Find where the given text appears and provide that cell's center as (x, y) coordinate. 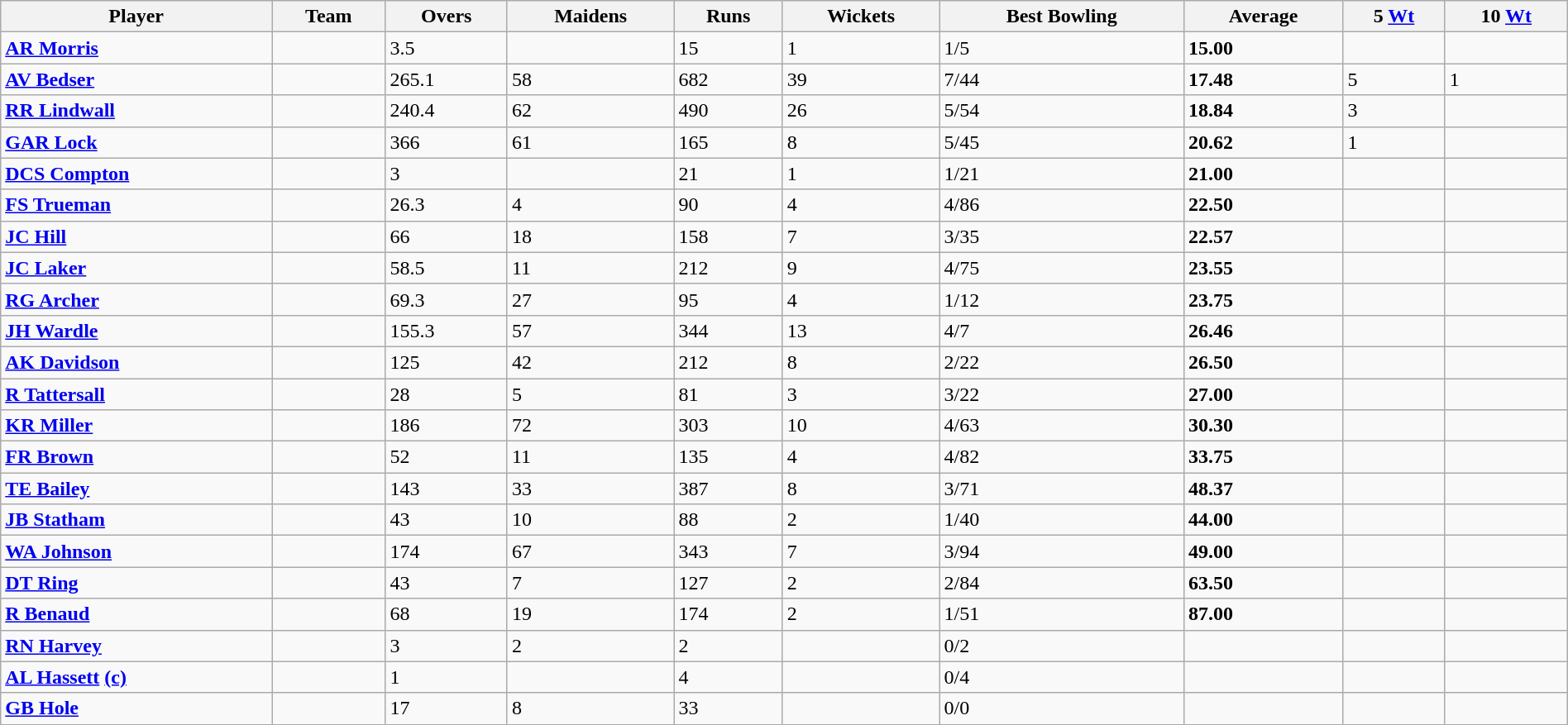
3.5 (447, 48)
49.00 (1263, 551)
158 (728, 236)
Runs (728, 17)
33.75 (1263, 457)
AL Hassett (c) (136, 677)
3/71 (1062, 489)
18.84 (1263, 111)
JC Hill (136, 236)
AK Davidson (136, 362)
44.00 (1263, 520)
4/86 (1062, 205)
20.62 (1263, 142)
RG Archer (136, 299)
0/4 (1062, 677)
72 (590, 426)
4/63 (1062, 426)
95 (728, 299)
87.00 (1263, 614)
143 (447, 489)
42 (590, 362)
303 (728, 426)
48.37 (1263, 489)
RR Lindwall (136, 111)
66 (447, 236)
57 (590, 331)
28 (447, 394)
23.75 (1263, 299)
2/22 (1062, 362)
WA Johnson (136, 551)
10 Wt (1506, 17)
490 (728, 111)
JB Statham (136, 520)
4/75 (1062, 268)
682 (728, 79)
22.57 (1263, 236)
90 (728, 205)
15.00 (1263, 48)
27.00 (1263, 394)
23.55 (1263, 268)
135 (728, 457)
GAR Lock (136, 142)
387 (728, 489)
FR Brown (136, 457)
186 (447, 426)
7/44 (1062, 79)
165 (728, 142)
Overs (447, 17)
4/82 (1062, 457)
R Benaud (136, 614)
155.3 (447, 331)
88 (728, 520)
69.3 (447, 299)
9 (861, 268)
Team (329, 17)
5/45 (1062, 142)
26.46 (1263, 331)
4/7 (1062, 331)
265.1 (447, 79)
240.4 (447, 111)
17 (447, 708)
DT Ring (136, 583)
61 (590, 142)
58 (590, 79)
26.3 (447, 205)
1/12 (1062, 299)
52 (447, 457)
13 (861, 331)
0/0 (1062, 708)
344 (728, 331)
2/84 (1062, 583)
FS Trueman (136, 205)
62 (590, 111)
JH Wardle (136, 331)
5 Wt (1394, 17)
AV Bedser (136, 79)
Best Bowling (1062, 17)
R Tattersall (136, 394)
125 (447, 362)
26.50 (1263, 362)
58.5 (447, 268)
3/94 (1062, 551)
26 (861, 111)
RN Harvey (136, 646)
KR Miller (136, 426)
17.48 (1263, 79)
27 (590, 299)
GB Hole (136, 708)
DCS Compton (136, 174)
127 (728, 583)
AR Morris (136, 48)
TE Bailey (136, 489)
3/22 (1062, 394)
21 (728, 174)
5/54 (1062, 111)
22.50 (1263, 205)
21.00 (1263, 174)
15 (728, 48)
63.50 (1263, 583)
19 (590, 614)
81 (728, 394)
0/2 (1062, 646)
Player (136, 17)
39 (861, 79)
343 (728, 551)
JC Laker (136, 268)
3/35 (1062, 236)
1/21 (1062, 174)
1/40 (1062, 520)
Average (1263, 17)
1/5 (1062, 48)
30.30 (1263, 426)
Maidens (590, 17)
Wickets (861, 17)
366 (447, 142)
1/51 (1062, 614)
18 (590, 236)
67 (590, 551)
68 (447, 614)
